Find where the given text appears and provide that cell's center as (x, y) coordinate. 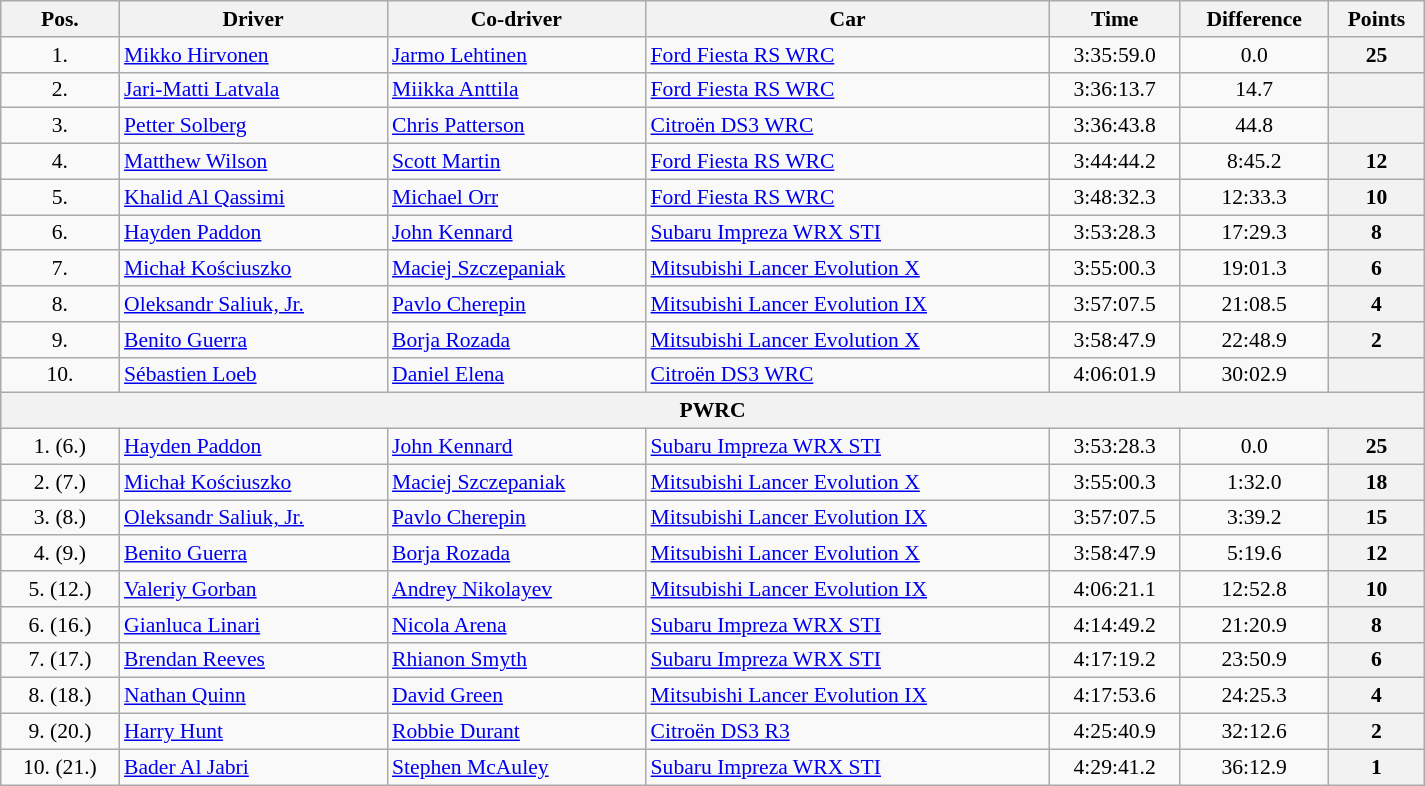
4. (9.) (60, 554)
36:12.9 (1254, 767)
4:29:41.2 (1115, 767)
3:35:59.0 (1115, 55)
4:17:19.2 (1115, 660)
15 (1377, 518)
7. (60, 269)
2. (7.) (60, 482)
Khalid Al Qassimi (253, 197)
24:25.3 (1254, 696)
PWRC (713, 411)
8. (60, 304)
2. (60, 90)
Time (1115, 19)
Points (1377, 19)
18 (1377, 482)
4. (60, 162)
8. (18.) (60, 696)
Citroën DS3 R3 (848, 732)
Pos. (60, 19)
Driver (253, 19)
3:39.2 (1254, 518)
Sébastien Loeb (253, 375)
14.7 (1254, 90)
4:06:01.9 (1115, 375)
Matthew Wilson (253, 162)
8:45.2 (1254, 162)
Co-driver (516, 19)
4:14:49.2 (1115, 625)
1. (60, 55)
1. (6.) (60, 447)
Car (848, 19)
Robbie Durant (516, 732)
Miikka Anttila (516, 90)
9. (20.) (60, 732)
21:20.9 (1254, 625)
4:25:40.9 (1115, 732)
3:36:43.8 (1115, 126)
12:52.8 (1254, 589)
Harry Hunt (253, 732)
Gianluca Linari (253, 625)
David Green (516, 696)
Andrey Nikolayev (516, 589)
23:50.9 (1254, 660)
Daniel Elena (516, 375)
Mikko Hirvonen (253, 55)
Petter Solberg (253, 126)
Nathan Quinn (253, 696)
44.8 (1254, 126)
4:06:21.1 (1115, 589)
1:32.0 (1254, 482)
19:01.3 (1254, 269)
5. (12.) (60, 589)
Bader Al Jabri (253, 767)
Nicola Arena (516, 625)
3. (60, 126)
30:02.9 (1254, 375)
Brendan Reeves (253, 660)
10. (60, 375)
Rhianon Smyth (516, 660)
5:19.6 (1254, 554)
12:33.3 (1254, 197)
5. (60, 197)
3. (8.) (60, 518)
7. (17.) (60, 660)
32:12.6 (1254, 732)
Michael Orr (516, 197)
4:17:53.6 (1115, 696)
Jarmo Lehtinen (516, 55)
Difference (1254, 19)
6. (60, 233)
Chris Patterson (516, 126)
3:44:44.2 (1115, 162)
3:36:13.7 (1115, 90)
9. (60, 340)
Jari-Matti Latvala (253, 90)
21:08.5 (1254, 304)
10. (21.) (60, 767)
1 (1377, 767)
3:48:32.3 (1115, 197)
22:48.9 (1254, 340)
Valeriy Gorban (253, 589)
6. (16.) (60, 625)
Scott Martin (516, 162)
17:29.3 (1254, 233)
Stephen McAuley (516, 767)
